Detect which cell encompasses the target text, then output its [X, Y] center coordinate. 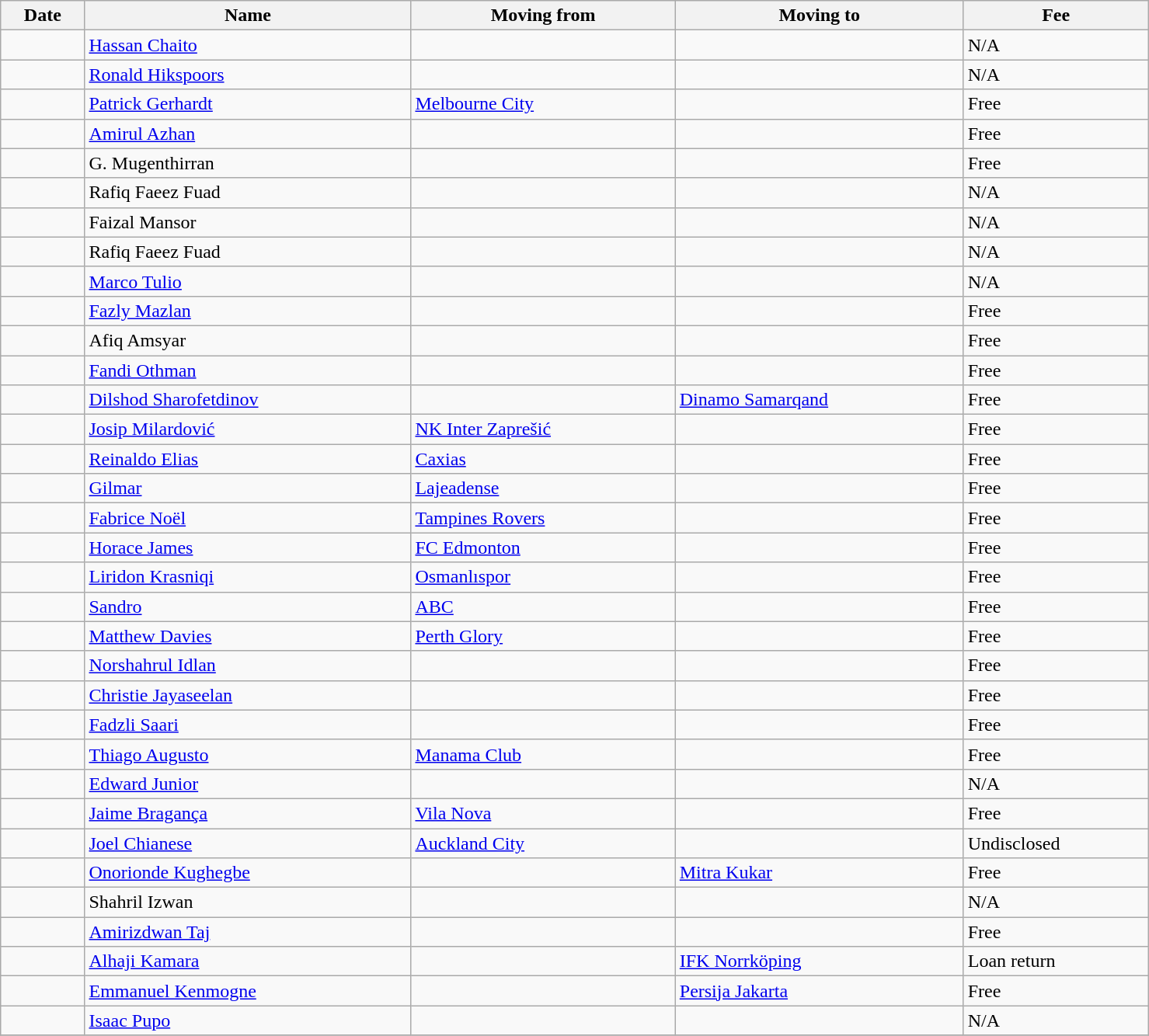
Melbourne City [543, 104]
Tampines Rovers [543, 518]
Marco Tulio [248, 281]
Dinamo Samarqand [819, 400]
Dilshod Sharofetdinov [248, 400]
Josip Milardović [248, 429]
Moving from [543, 16]
Date [43, 16]
Alhaji Kamara [248, 961]
Gilmar [248, 488]
FC Edmonton [543, 548]
Perth Glory [543, 636]
Shahril Izwan [248, 902]
Horace James [248, 548]
IFK Norrköping [819, 961]
Faizal Mansor [248, 222]
Undisclosed [1056, 843]
Reinaldo Elias [248, 459]
Emmanuel Kenmogne [248, 991]
Manama Club [543, 754]
Auckland City [543, 843]
Persija Jakarta [819, 991]
Mitra Kukar [819, 873]
Sandro [248, 607]
Name [248, 16]
Lajeadense [543, 488]
ABC [543, 607]
Moving to [819, 16]
Amirul Azhan [248, 134]
Fabrice Noël [248, 518]
Fandi Othman [248, 370]
Patrick Gerhardt [248, 104]
NK Inter Zaprešić [543, 429]
Fazly Mazlan [248, 311]
Onorionde Kughegbe [248, 873]
Thiago Augusto [248, 754]
Amirizdwan Taj [248, 932]
G. Mugenthirran [248, 163]
Matthew Davies [248, 636]
Fee [1056, 16]
Afiq Amsyar [248, 340]
Osmanlıspor [543, 577]
Hassan Chaito [248, 45]
Norshahrul Idlan [248, 666]
Fadzli Saari [248, 725]
Jaime Bragança [248, 813]
Ronald Hikspoors [248, 75]
Loan return [1056, 961]
Edward Junior [248, 784]
Isaac Pupo [248, 1020]
Liridon Krasniqi [248, 577]
Joel Chianese [248, 843]
Vila Nova [543, 813]
Christie Jayaseelan [248, 695]
Caxias [543, 459]
